Pinpoint the cell where the given text exists, returning its (X, Y) midpoint coordinate. 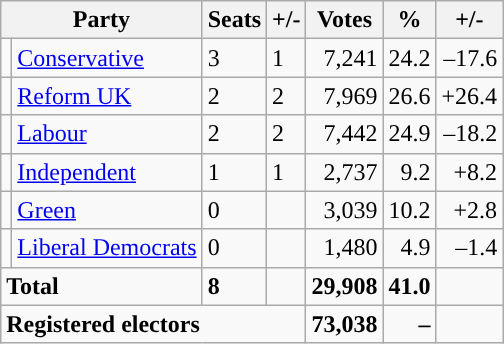
24.2 (410, 58)
+8.2 (470, 172)
Party (102, 20)
+26.4 (470, 96)
–18.2 (470, 134)
7,442 (344, 134)
Liberal Democrats (107, 248)
–1.4 (470, 248)
3 (234, 58)
7,241 (344, 58)
Conservative (107, 58)
3,039 (344, 210)
Independent (107, 172)
Green (107, 210)
4.9 (410, 248)
+2.8 (470, 210)
10.2 (410, 210)
26.6 (410, 96)
–17.6 (470, 58)
29,908 (344, 286)
7,969 (344, 96)
73,038 (344, 324)
1,480 (344, 248)
Seats (234, 20)
9.2 (410, 172)
41.0 (410, 286)
Total (102, 286)
8 (234, 286)
Reform UK (107, 96)
Labour (107, 134)
2,737 (344, 172)
Votes (344, 20)
24.9 (410, 134)
% (410, 20)
Registered electors (154, 324)
– (410, 324)
